Provide the [x, y] coordinate of the cell's center where the given text is located.  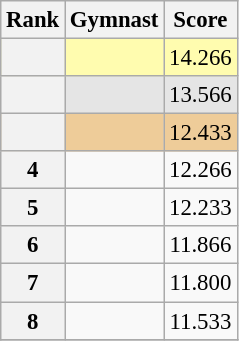
8 [33, 321]
6 [33, 245]
12.433 [200, 133]
12.266 [200, 170]
11.800 [200, 283]
Rank [33, 20]
14.266 [200, 58]
12.233 [200, 208]
Score [200, 20]
11.533 [200, 321]
11.866 [200, 245]
13.566 [200, 95]
Gymnast [114, 20]
7 [33, 283]
5 [33, 208]
4 [33, 170]
